Find where the given text appears and provide that cell's center as [x, y] coordinate. 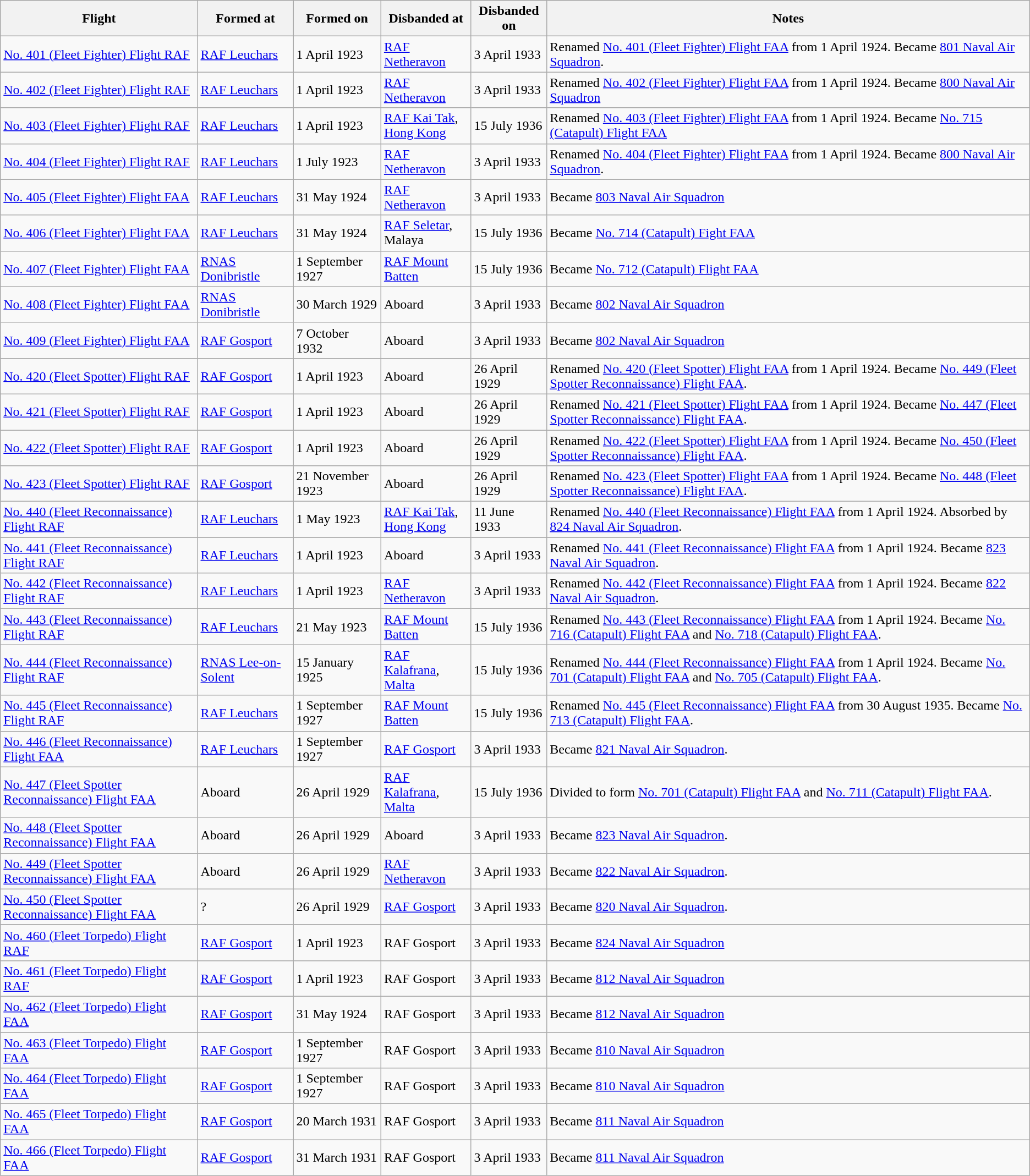
Renamed No. 402 (Fleet Fighter) Flight FAA from 1 April 1924. Became 800 Naval Air Squadron [788, 90]
Became 803 Naval Air Squadron [788, 197]
30 March 1929 [337, 305]
No. 461 (Fleet Torpedo) Flight RAF [99, 978]
Renamed No. 423 (Fleet Spotter) Flight FAA from 1 April 1924. Became No. 448 (Fleet Spotter Reconnaissance) Flight FAA. [788, 484]
? [245, 906]
RAF Seletar,Malaya [426, 233]
Renamed No. 441 (Fleet Reconnaissance) Flight FAA from 1 April 1924. Became 823 Naval Air Squadron. [788, 556]
Formed on [337, 19]
No. 403 (Fleet Fighter) Flight RAF [99, 125]
No. 405 (Fleet Fighter) Flight FAA [99, 197]
31 March 1931 [337, 1157]
Renamed No. 445 (Fleet Reconnaissance) Flight FAA from 30 August 1935. Became No. 713 (Catapult) Flight FAA. [788, 713]
No. 422 (Fleet Spotter) Flight RAF [99, 448]
Disbanded at [426, 19]
No. 444 (Fleet Reconnaissance) Flight RAF [99, 670]
Became 820 Naval Air Squadron. [788, 906]
Became No. 712 (Catapult) Flight FAA [788, 268]
20 March 1931 [337, 1122]
Renamed No. 401 (Fleet Fighter) Flight FAA from 1 April 1924. Became 801 Naval Air Squadron. [788, 54]
Renamed No. 443 (Fleet Reconnaissance) Flight FAA from 1 April 1924. Became No. 716 (Catapult) Flight FAA and No. 718 (Catapult) Flight FAA. [788, 627]
Disbanded on [509, 19]
Renamed No. 421 (Fleet Spotter) Flight FAA from 1 April 1924. Became No. 447 (Fleet Spotter Reconnaissance) Flight FAA. [788, 411]
No. 462 (Fleet Torpedo) Flight FAA [99, 1014]
Became 823 Naval Air Squadron. [788, 835]
1 May 1923 [337, 519]
No. 442 (Fleet Reconnaissance) Flight RAF [99, 591]
No. 460 (Fleet Torpedo) Flight RAF [99, 943]
No. 447 (Fleet Spotter Reconnaissance) Flight FAA [99, 792]
No. 409 (Fleet Fighter) Flight FAA [99, 340]
No. 446 (Fleet Reconnaissance) Flight FAA [99, 749]
No. 402 (Fleet Fighter) Flight RAF [99, 90]
No. 407 (Fleet Fighter) Flight FAA [99, 268]
No. 443 (Fleet Reconnaissance) Flight RAF [99, 627]
7 October 1932 [337, 340]
Renamed No. 420 (Fleet Spotter) Flight FAA from 1 April 1924. Became No. 449 (Fleet Spotter Reconnaissance) Flight FAA. [788, 376]
Divided to form No. 701 (Catapult) Flight FAA and No. 711 (Catapult) Flight FAA. [788, 792]
No. 449 (Fleet Spotter Reconnaissance) Flight FAA [99, 871]
No. 441 (Fleet Reconnaissance) Flight RAF [99, 556]
Renamed No. 403 (Fleet Fighter) Flight FAA from 1 April 1924. Became No. 715 (Catapult) Flight FAA [788, 125]
No. 440 (Fleet Reconnaissance) Flight RAF [99, 519]
Notes [788, 19]
No. 464 (Fleet Torpedo) Flight FAA [99, 1086]
Formed at [245, 19]
1 July 1923 [337, 162]
Renamed No. 444 (Fleet Reconnaissance) Flight FAA from 1 April 1924. Became No. 701 (Catapult) Flight FAA and No. 705 (Catapult) Flight FAA. [788, 670]
21 May 1923 [337, 627]
No. 445 (Fleet Reconnaissance) Flight RAF [99, 713]
No. 465 (Fleet Torpedo) Flight FAA [99, 1122]
11 June 1933 [509, 519]
RNAS Lee-on-Solent [245, 670]
No. 401 (Fleet Fighter) Flight RAF [99, 54]
Renamed No. 442 (Fleet Reconnaissance) Flight FAA from 1 April 1924. Became 822 Naval Air Squadron. [788, 591]
Became 822 Naval Air Squadron. [788, 871]
15 January 1925 [337, 670]
Became No. 714 (Catapult) Fight FAA [788, 233]
No. 406 (Fleet Fighter) Flight FAA [99, 233]
Renamed No. 440 (Fleet Reconnaissance) Flight FAA from 1 April 1924. Absorbed by 824 Naval Air Squadron. [788, 519]
21 November 1923 [337, 484]
No. 450 (Fleet Spotter Reconnaissance) Flight FAA [99, 906]
No. 463 (Fleet Torpedo) Flight FAA [99, 1049]
Renamed No. 422 (Fleet Spotter) Flight FAA from 1 April 1924. Became No. 450 (Fleet Spotter Reconnaissance) Flight FAA. [788, 448]
No. 420 (Fleet Spotter) Flight RAF [99, 376]
No. 421 (Fleet Spotter) Flight RAF [99, 411]
No. 408 (Fleet Fighter) Flight FAA [99, 305]
Flight [99, 19]
Renamed No. 404 (Fleet Fighter) Flight FAA from 1 April 1924. Became 800 Naval Air Squadron. [788, 162]
No. 404 (Fleet Fighter) Flight RAF [99, 162]
Became 821 Naval Air Squadron. [788, 749]
No. 423 (Fleet Spotter) Flight RAF [99, 484]
No. 448 (Fleet Spotter Reconnaissance) Flight FAA [99, 835]
No. 466 (Fleet Torpedo) Flight FAA [99, 1157]
Became 824 Naval Air Squadron [788, 943]
